Provide the (X, Y) coordinate of the cell's center where the given text is located.  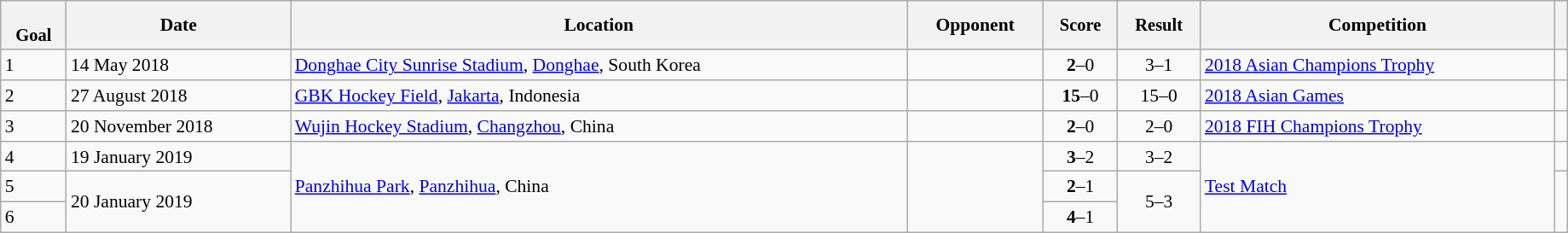
Score (1081, 26)
Location (599, 26)
5 (34, 187)
Competition (1378, 26)
Result (1158, 26)
4 (34, 157)
1 (34, 66)
Panzhihua Park, Panzhihua, China (599, 188)
27 August 2018 (179, 96)
2 (34, 96)
20 November 2018 (179, 126)
Wujin Hockey Stadium, Changzhou, China (599, 126)
Opponent (975, 26)
4–1 (1081, 218)
2–1 (1081, 187)
3–1 (1158, 66)
GBK Hockey Field, Jakarta, Indonesia (599, 96)
14 May 2018 (179, 66)
2018 Asian Games (1378, 96)
2018 FIH Champions Trophy (1378, 126)
3 (34, 126)
Goal (34, 26)
19 January 2019 (179, 157)
Test Match (1378, 188)
Donghae City Sunrise Stadium, Donghae, South Korea (599, 66)
20 January 2019 (179, 201)
2018 Asian Champions Trophy (1378, 66)
Date (179, 26)
5–3 (1158, 201)
6 (34, 218)
